Output the (X, Y) coordinate of the center of the cell containing the given text.  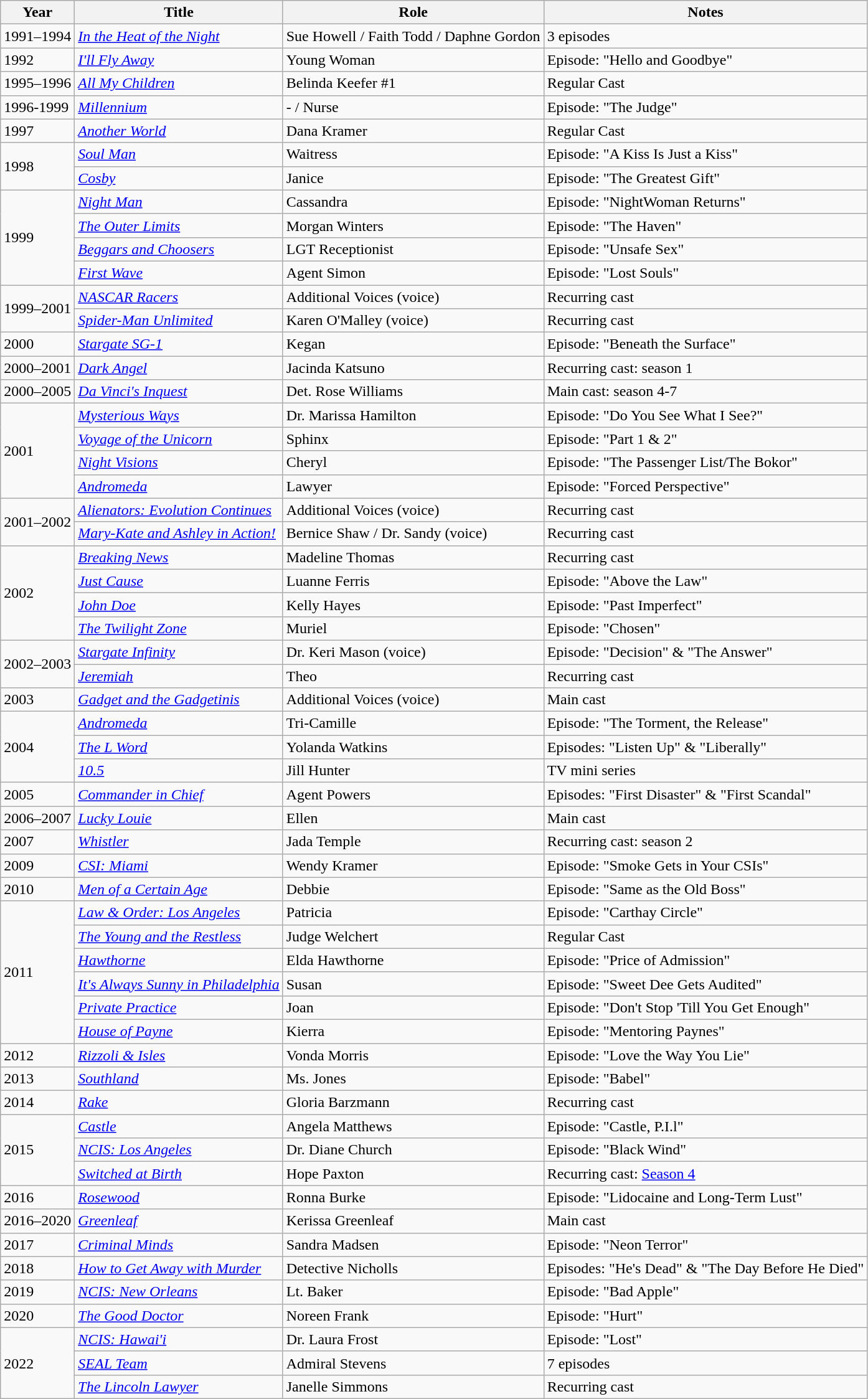
2013 (37, 1079)
TV mini series (705, 771)
2017 (37, 1245)
Vonda Morris (413, 1055)
Episode: "Unsafe Sex" (705, 249)
Episode: "NightWoman Returns" (705, 202)
Joan (413, 1007)
Tri-Camille (413, 723)
Cassandra (413, 202)
Janelle Simmons (413, 1387)
Judge Welchert (413, 936)
2003 (37, 700)
I'll Fly Away (179, 60)
Agent Simon (413, 273)
1995–1996 (37, 83)
2006–2007 (37, 818)
10.5 (179, 771)
Episode: "Lidocaine and Long-Term Lust" (705, 1197)
Agent Powers (413, 794)
Janice (413, 178)
Detective Nicholls (413, 1268)
Ms. Jones (413, 1079)
2000 (37, 344)
Episode: "Past Imperfect" (705, 605)
2015 (37, 1150)
Karen O'Malley (voice) (413, 321)
Madeline Thomas (413, 557)
Det. Rose Williams (413, 392)
Southland (179, 1079)
Debbie (413, 889)
Kelly Hayes (413, 605)
Morgan Winters (413, 225)
Young Woman (413, 60)
1991–1994 (37, 36)
Episode: "Price of Admission" (705, 960)
Episode: "Lost Souls" (705, 273)
Alienators: Evolution Continues (179, 510)
Episode: "A Kiss Is Just a Kiss" (705, 154)
Lt. Baker (413, 1292)
Episode: "Lost" (705, 1339)
Episode: "The Haven" (705, 225)
Jill Hunter (413, 771)
Voyage of the Unicorn (179, 439)
Bernice Shaw / Dr. Sandy (voice) (413, 534)
2002–2003 (37, 664)
Lawyer (413, 486)
Da Vinci's Inquest (179, 392)
Men of a Certain Age (179, 889)
2000–2005 (37, 392)
It's Always Sunny in Philadelphia (179, 984)
Soul Man (179, 154)
2016–2020 (37, 1221)
Episodes: "He's Dead" & "The Day Before He Died" (705, 1268)
7 episodes (705, 1363)
2004 (37, 747)
Episode: "Hurt" (705, 1316)
How to Get Away with Murder (179, 1268)
NCIS: New Orleans (179, 1292)
Hope Paxton (413, 1174)
Hawthorne (179, 960)
The L Word (179, 747)
Year (37, 12)
Theo (413, 676)
Episode: "Part 1 & 2" (705, 439)
Commander in Chief (179, 794)
Episode: "Carthay Circle" (705, 913)
Dr. Laura Frost (413, 1339)
Episode: "The Greatest Gift" (705, 178)
Recurring cast: Season 4 (705, 1174)
Night Man (179, 202)
Whistler (179, 842)
Recurring cast: season 2 (705, 842)
Sandra Madsen (413, 1245)
Episode: "Hello and Goodbye" (705, 60)
First Wave (179, 273)
Lucky Louie (179, 818)
Episode: "Smoke Gets in Your CSIs" (705, 865)
Main cast: season 4-7 (705, 392)
Episode: "Chosen" (705, 628)
Belinda Keefer #1 (413, 83)
Episode: "Decision" & "The Answer" (705, 652)
John Doe (179, 605)
Episode: "Don't Stop 'Till You Get Enough" (705, 1007)
NASCAR Racers (179, 297)
Jacinda Katsuno (413, 368)
2016 (37, 1197)
Gloria Barzmann (413, 1103)
Private Practice (179, 1007)
Episode: "The Judge" (705, 107)
1996-1999 (37, 107)
LGT Receptionist (413, 249)
Noreen Frank (413, 1316)
Episode: "Beneath the Surface" (705, 344)
2001–2002 (37, 522)
Beggars and Choosers (179, 249)
The Good Doctor (179, 1316)
Wendy Kramer (413, 865)
Title (179, 12)
Sphinx (413, 439)
Sue Howell / Faith Todd / Daphne Gordon (413, 36)
Recurring cast: season 1 (705, 368)
Greenleaf (179, 1221)
Muriel (413, 628)
Breaking News (179, 557)
Castle (179, 1126)
NCIS: Los Angeles (179, 1150)
Episodes: "First Disaster" & "First Scandal" (705, 794)
2011 (37, 972)
The Outer Limits (179, 225)
Dr. Keri Mason (voice) (413, 652)
Dark Angel (179, 368)
Dr. Marissa Hamilton (413, 415)
Switched at Birth (179, 1174)
All My Children (179, 83)
Luanne Ferris (413, 581)
The Lincoln Lawyer (179, 1387)
2019 (37, 1292)
Dr. Diane Church (413, 1150)
The Young and the Restless (179, 936)
Susan (413, 984)
Episode: "The Passenger List/The Bokor" (705, 463)
Angela Matthews (413, 1126)
Law & Order: Los Angeles (179, 913)
2007 (37, 842)
Dana Kramer (413, 131)
CSI: Miami (179, 865)
Admiral Stevens (413, 1363)
Ronna Burke (413, 1197)
- / Nurse (413, 107)
In the Heat of the Night (179, 36)
SEAL Team (179, 1363)
3 episodes (705, 36)
Gadget and the Gadgetinis (179, 700)
2009 (37, 865)
2000–2001 (37, 368)
Role (413, 12)
Mysterious Ways (179, 415)
The Twilight Zone (179, 628)
Cheryl (413, 463)
Night Visions (179, 463)
2012 (37, 1055)
Episode: "Neon Terror" (705, 1245)
Episode: "The Torment, the Release" (705, 723)
2010 (37, 889)
Another World (179, 131)
Stargate Infinity (179, 652)
Kerissa Greenleaf (413, 1221)
Episodes: "Listen Up" & "Liberally" (705, 747)
Jada Temple (413, 842)
Episode: "Love the Way You Lie" (705, 1055)
Episode: "Bad Apple" (705, 1292)
Rake (179, 1103)
Notes (705, 12)
2001 (37, 451)
Episode: "Babel" (705, 1079)
Mary-Kate and Ashley in Action! (179, 534)
House of Payne (179, 1031)
Episode: "Castle, P.I.l" (705, 1126)
Ellen (413, 818)
Stargate SG-1 (179, 344)
Patricia (413, 913)
Just Cause (179, 581)
Yolanda Watkins (413, 747)
Waitress (413, 154)
Episode: "Above the Law" (705, 581)
Episode: "Same as the Old Boss" (705, 889)
2005 (37, 794)
Episode: "Black Wind" (705, 1150)
1999 (37, 237)
Criminal Minds (179, 1245)
Rosewood (179, 1197)
1992 (37, 60)
2014 (37, 1103)
1999–2001 (37, 309)
Cosby (179, 178)
NCIS: Hawai'i (179, 1339)
Kierra (413, 1031)
2020 (37, 1316)
2018 (37, 1268)
Spider-Man Unlimited (179, 321)
Episode: "Do You See What I See?" (705, 415)
Episode: "Mentoring Paynes" (705, 1031)
Episode: "Forced Perspective" (705, 486)
2022 (37, 1363)
Kegan (413, 344)
2002 (37, 593)
1998 (37, 166)
1997 (37, 131)
Rizzoli & Isles (179, 1055)
Elda Hawthorne (413, 960)
Episode: "Sweet Dee Gets Audited" (705, 984)
Jeremiah (179, 676)
Millennium (179, 107)
